Find where the given text appears and provide that cell's center as [x, y] coordinate. 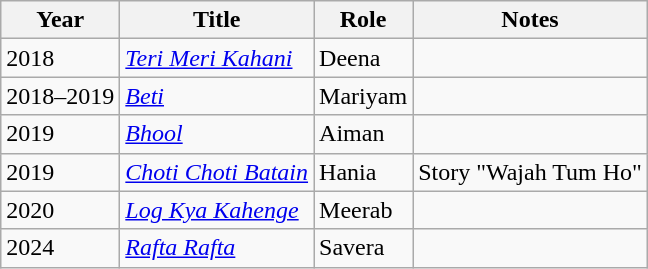
Rafta Rafta [217, 248]
Story "Wajah Tum Ho" [530, 172]
Savera [364, 248]
Aiman [364, 134]
Notes [530, 20]
2018 [60, 58]
Mariyam [364, 96]
2024 [60, 248]
Choti Choti Batain [217, 172]
Teri Meri Kahani [217, 58]
Bhool [217, 134]
2020 [60, 210]
Deena [364, 58]
Hania [364, 172]
Title [217, 20]
Role [364, 20]
Year [60, 20]
Log Kya Kahenge [217, 210]
Meerab [364, 210]
Beti [217, 96]
2018–2019 [60, 96]
